Determine the [X, Y] coordinate at the center of the cell enclosing the given text.  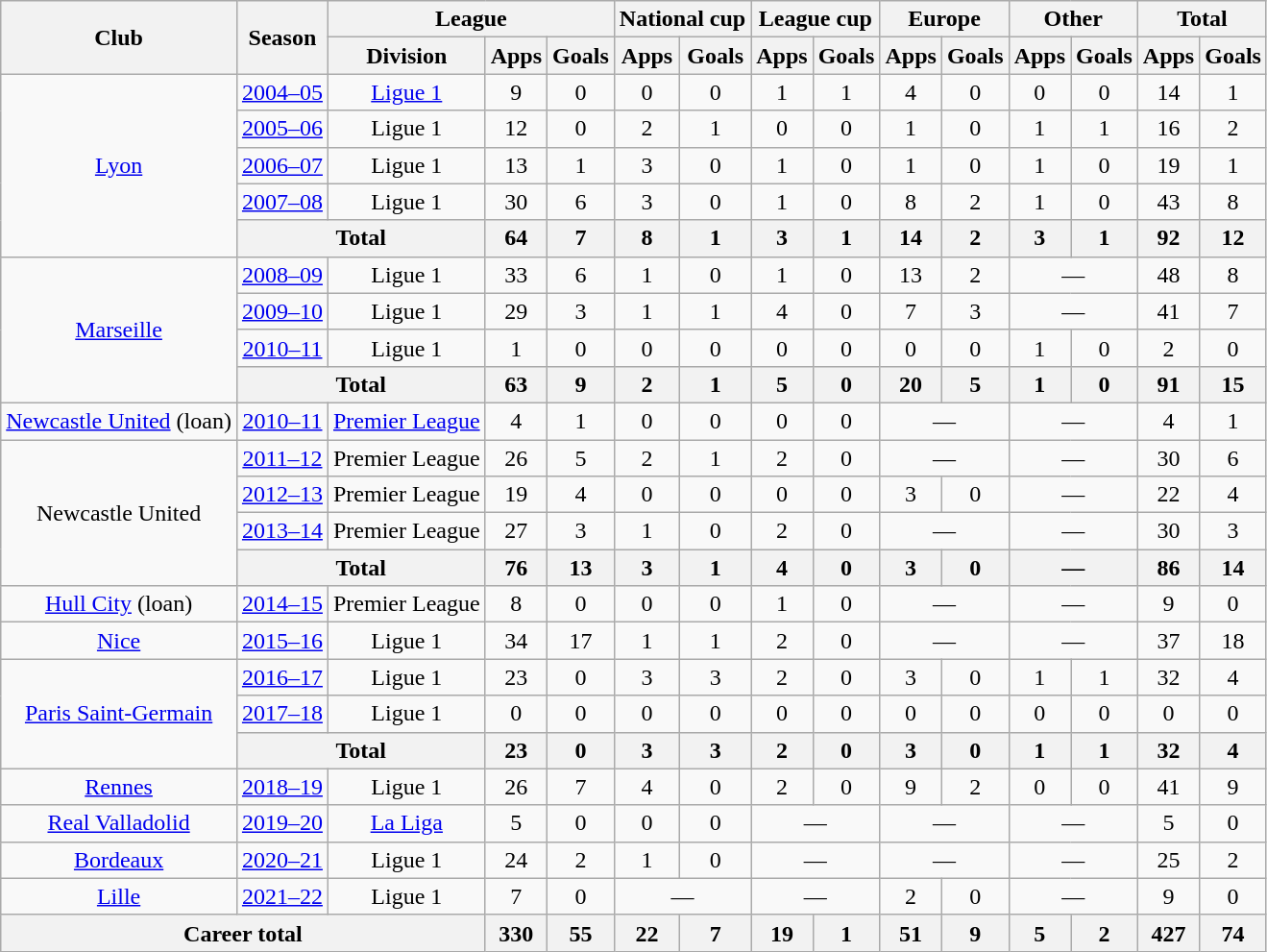
92 [1168, 238]
2005–06 [282, 129]
2009–10 [282, 311]
Newcastle United [119, 513]
29 [516, 311]
16 [1168, 129]
National cup [682, 19]
2007–08 [282, 202]
2020–21 [282, 860]
Paris Saint-Germain [119, 714]
2014–15 [282, 604]
Real Valladolid [119, 823]
17 [581, 641]
27 [516, 531]
55 [581, 933]
43 [1168, 202]
Bordeaux [119, 860]
Career total [243, 933]
2017–18 [282, 714]
76 [516, 568]
Rennes [119, 787]
La Liga [406, 823]
Season [282, 37]
427 [1168, 933]
Nice [119, 641]
15 [1233, 384]
91 [1168, 384]
74 [1233, 933]
2018–19 [282, 787]
20 [911, 384]
Marseille [119, 330]
Hull City (loan) [119, 604]
Club [119, 37]
33 [516, 275]
34 [516, 641]
2013–14 [282, 531]
25 [1168, 860]
2021–22 [282, 896]
18 [1233, 641]
2008–09 [282, 275]
Newcastle United (loan) [119, 421]
Europe [944, 19]
League cup [816, 19]
2011–12 [282, 458]
51 [911, 933]
2015–16 [282, 641]
2016–17 [282, 677]
2006–07 [282, 165]
Other [1073, 19]
330 [516, 933]
League [471, 19]
2004–05 [282, 92]
Lille [119, 896]
64 [516, 238]
24 [516, 860]
Division [406, 56]
48 [1168, 275]
37 [1168, 641]
63 [516, 384]
2019–20 [282, 823]
86 [1168, 568]
Lyon [119, 165]
2012–13 [282, 495]
